Output the (x, y) coordinate of the center of the cell containing the given text.  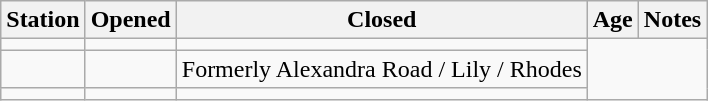
Opened (130, 20)
Age (612, 20)
Station (43, 20)
Formerly Alexandra Road / Lily / Rhodes (382, 69)
Closed (382, 20)
Notes (672, 20)
